Output the [x, y] coordinate of the center of the cell containing the given text.  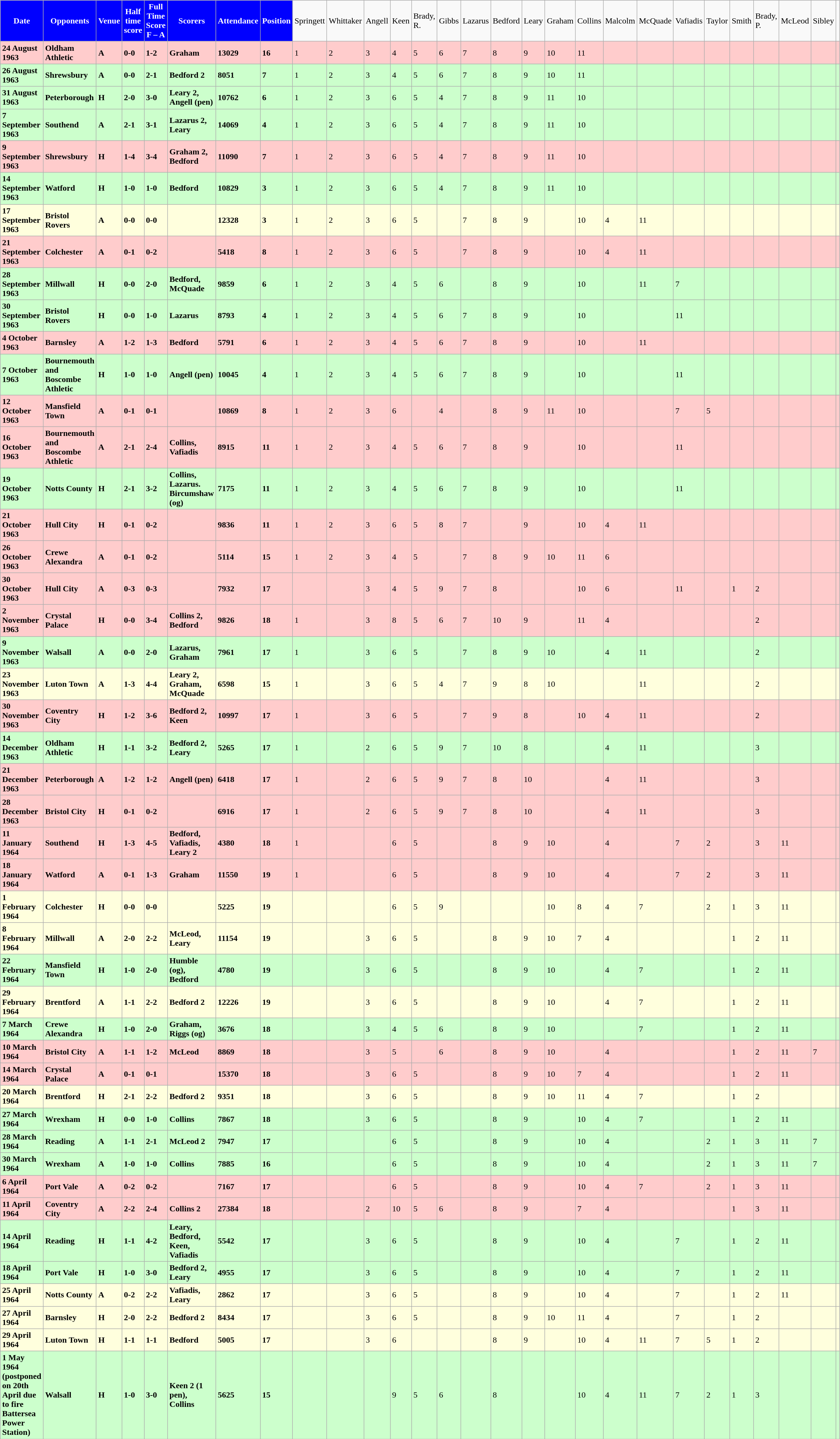
16 October 1963 [22, 448]
2862 [238, 1295]
7 October 1963 [22, 374]
Leary [533, 21]
Vafiadis [689, 21]
4-2 [156, 1241]
28 September 1963 [22, 284]
Brady, R. [424, 21]
5225 [238, 906]
9859 [238, 284]
Attendance [238, 21]
Vafiadis, Leary [192, 1295]
18 April 1964 [22, 1273]
14 September 1963 [22, 188]
5791 [238, 343]
Lazarus 2, Leary [192, 125]
Collins, Lazarus. Bircumshaw (og) [192, 488]
8869 [238, 1051]
11154 [238, 938]
Angell [377, 21]
8434 [238, 1317]
7867 [238, 1119]
Leary, Bedford, Keen, Vafiadis [192, 1241]
15370 [238, 1074]
29 April 1964 [22, 1340]
13029 [238, 53]
7947 [238, 1141]
14 April 1964 [22, 1241]
Malcolm [620, 21]
21 September 1963 [22, 252]
14 March 1964 [22, 1074]
Bedford 2, Keen [192, 716]
Keen 2 (1 pen), Collins [192, 1395]
Lazarus, Graham [192, 652]
6 April 1964 [22, 1186]
4-5 [156, 843]
19 October 1963 [22, 488]
Venue [109, 21]
14 December 1963 [22, 747]
11 April 1964 [22, 1209]
4 October 1963 [22, 343]
Bedford, McQuade [192, 284]
4380 [238, 843]
30 March 1964 [22, 1164]
3-1 [156, 125]
9836 [238, 525]
26 October 1963 [22, 557]
27 April 1964 [22, 1317]
10762 [238, 97]
28 December 1963 [22, 811]
30 November 1963 [22, 716]
26 August 1963 [22, 75]
5005 [238, 1340]
Smith [742, 21]
Sibley [823, 21]
McQuade [655, 21]
7175 [238, 488]
McLeod 2 [192, 1141]
4-4 [156, 684]
27384 [238, 1209]
Bedford, Vafiadis, Leary 2 [192, 843]
10869 [238, 411]
5114 [238, 557]
9 September 1963 [22, 156]
7 September 1963 [22, 125]
Brady, P. [766, 21]
Full Time ScoreF – A [156, 21]
11 January 1964 [22, 843]
18 January 1964 [22, 875]
10 March 1964 [22, 1051]
Leary 2, Angell (pen) [192, 97]
21 December 1963 [22, 779]
10997 [238, 716]
Position [276, 21]
1 February 1964 [22, 906]
20 March 1964 [22, 1096]
28 March 1964 [22, 1141]
10045 [238, 374]
5625 [238, 1395]
7167 [238, 1186]
5265 [238, 747]
Taylor [717, 21]
31 August 1963 [22, 97]
3-6 [156, 716]
7961 [238, 652]
27 March 1964 [22, 1119]
4780 [238, 970]
Springett [309, 21]
Whittaker [345, 21]
McLeod, Leary [192, 938]
8 February 1964 [22, 938]
Leary 2, Graham, McQuade [192, 684]
Collins 2 [192, 1209]
7932 [238, 589]
3676 [238, 1029]
Scorers [192, 21]
Opponents [70, 21]
Collins 2, Bedford [192, 620]
22 February 1964 [22, 970]
4955 [238, 1273]
30 September 1963 [22, 315]
12328 [238, 220]
8915 [238, 448]
10829 [238, 188]
Date [22, 21]
9351 [238, 1096]
2 November 1963 [22, 620]
Graham, Riggs (og) [192, 1029]
8793 [238, 315]
25 April 1964 [22, 1295]
7 March 1964 [22, 1029]
11550 [238, 875]
1-4 [133, 156]
6916 [238, 811]
5542 [238, 1241]
7885 [238, 1164]
17 September 1963 [22, 220]
11090 [238, 156]
5418 [238, 252]
14069 [238, 125]
12226 [238, 1002]
24 August 1963 [22, 53]
Half time score [133, 21]
23 November 1963 [22, 684]
9826 [238, 620]
Humble (og), Bedford [192, 970]
21 October 1963 [22, 525]
Collins, Vafiadis [192, 448]
9 November 1963 [22, 652]
Keen [401, 21]
Gibbs [449, 21]
8051 [238, 75]
30 October 1963 [22, 589]
29 February 1964 [22, 1002]
Graham 2, Bedford [192, 156]
1 May 1964 (postponed on 20th April due to fire Battersea Power Station) [22, 1395]
6418 [238, 779]
12 October 1963 [22, 411]
6598 [238, 684]
